Output the (X, Y) coordinate of the center of the cell containing the given text.  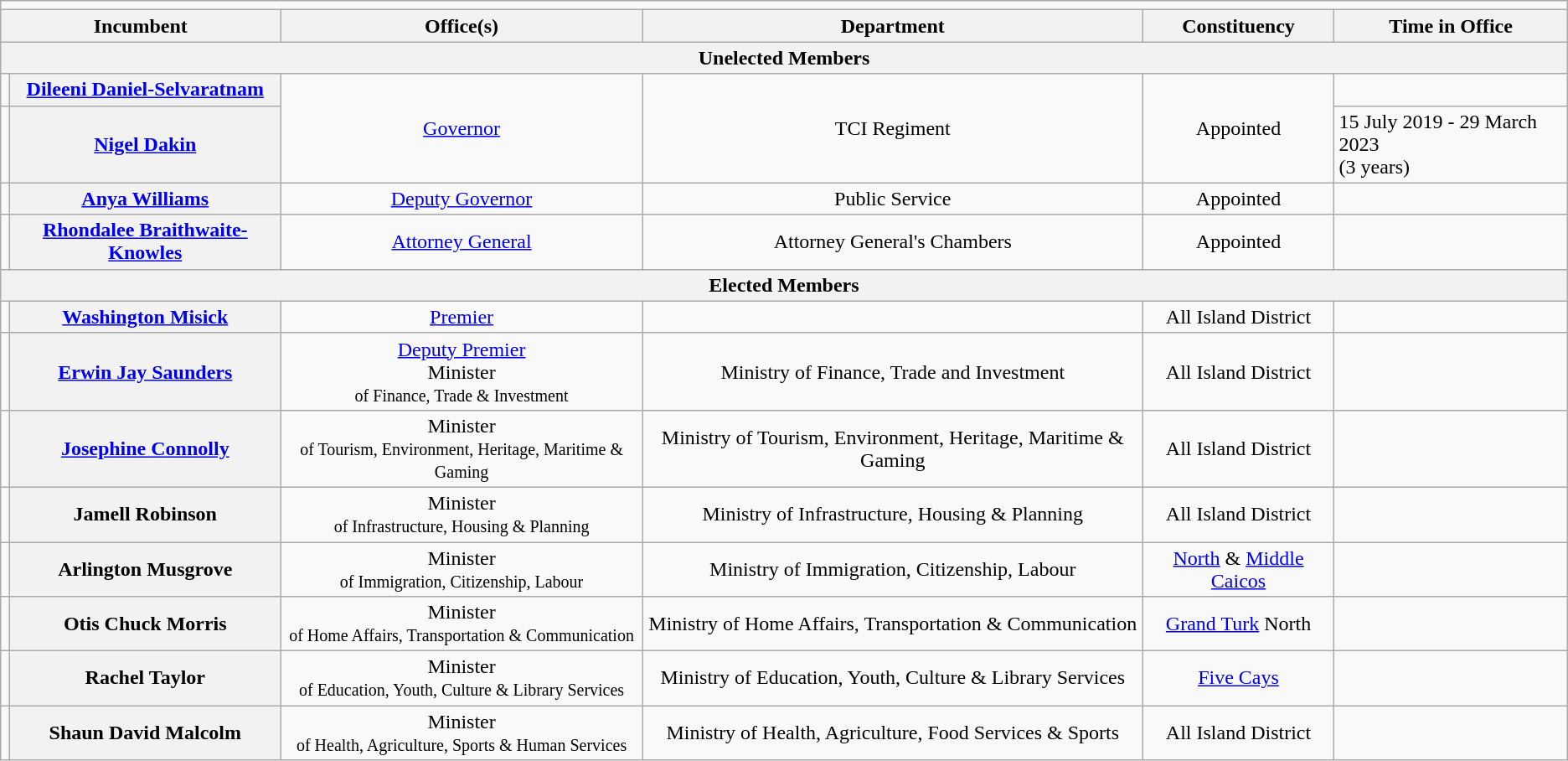
Ministry of Health, Agriculture, Food Services & Sports (893, 733)
Grand Turk North (1238, 624)
Shaun David Malcolm (146, 733)
Ministry of Immigration, Citizenship, Labour (893, 568)
Deputy Governor (462, 199)
Ministerof Tourism, Environment, Heritage, Maritime & Gaming (462, 448)
Attorney General (462, 241)
Premier (462, 317)
Ministerof Infrastructure, Housing & Planning (462, 515)
TCI Regiment (893, 128)
Five Cays (1238, 679)
Deputy PremierMinisterof Finance, Trade & Investment (462, 371)
Department (893, 26)
Ministerof Education, Youth, Culture & Library Services (462, 679)
Rhondalee Braithwaite-Knowles (146, 241)
Office(s) (462, 26)
Attorney General's Chambers (893, 241)
Nigel Dakin (146, 144)
Ministry of Infrastructure, Housing & Planning (893, 515)
Unelected Members (784, 58)
Ministerof Immigration, Citizenship, Labour (462, 568)
Arlington Musgrove (146, 568)
Ministerof Home Affairs, Transportation & Communication (462, 624)
Jamell Robinson (146, 515)
15 July 2019 - 29 March 2023(3 years) (1451, 144)
Rachel Taylor (146, 679)
Erwin Jay Saunders (146, 371)
North & Middle Caicos (1238, 568)
Incumbent (141, 26)
Ministry of Finance, Trade and Investment (893, 371)
Constituency (1238, 26)
Otis Chuck Morris (146, 624)
Ministry of Home Affairs, Transportation & Communication (893, 624)
Josephine Connolly (146, 448)
Public Service (893, 199)
Elected Members (784, 285)
Ministry of Tourism, Environment, Heritage, Maritime & Gaming (893, 448)
Ministry of Education, Youth, Culture & Library Services (893, 679)
Time in Office (1451, 26)
Anya Williams (146, 199)
Dileeni Daniel-Selvaratnam (146, 90)
Ministerof Health, Agriculture, Sports & Human Services (462, 733)
Governor (462, 128)
Washington Misick (146, 317)
